Capture the cell that displays the provided text and extract its (x, y) central coordinate. 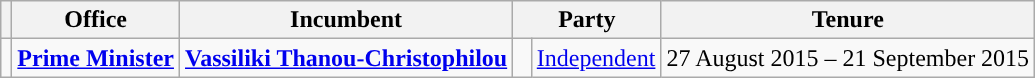
Tenure (848, 20)
Office (96, 20)
Independent (596, 58)
27 August 2015 – 21 September 2015 (848, 58)
Party (587, 20)
Incumbent (346, 20)
Prime Minister (96, 58)
Vassiliki Thanou-Christophilou (346, 58)
